Locate the cell with the specified text and output its (x, y) center coordinate. 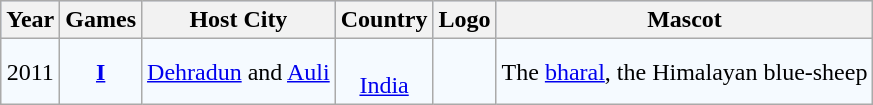
Mascot (684, 20)
Dehradun and Auli (239, 72)
Logo (464, 20)
Year (30, 20)
The bharal, the Himalayan blue-sheep (684, 72)
I (101, 72)
Country (384, 20)
Games (101, 20)
India (384, 72)
Host City (239, 20)
2011 (30, 72)
